For the text-containing cell, return its midpoint in (x, y) coordinate format. 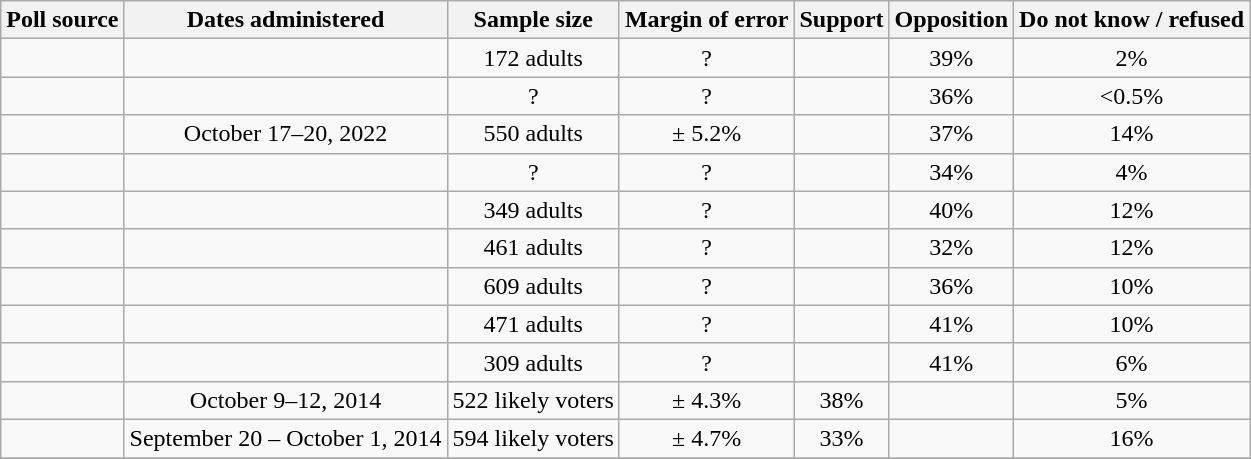
34% (951, 172)
172 adults (533, 58)
October 9–12, 2014 (286, 400)
October 17–20, 2022 (286, 134)
37% (951, 134)
38% (842, 400)
14% (1132, 134)
6% (1132, 362)
Support (842, 20)
33% (842, 438)
40% (951, 210)
522 likely voters (533, 400)
September 20 – October 1, 2014 (286, 438)
39% (951, 58)
32% (951, 248)
Sample size (533, 20)
± 4.7% (706, 438)
<0.5% (1132, 96)
4% (1132, 172)
2% (1132, 58)
471 adults (533, 324)
± 4.3% (706, 400)
550 adults (533, 134)
609 adults (533, 286)
Do not know / refused (1132, 20)
594 likely voters (533, 438)
Margin of error (706, 20)
349 adults (533, 210)
309 adults (533, 362)
Opposition (951, 20)
± 5.2% (706, 134)
16% (1132, 438)
5% (1132, 400)
Poll source (62, 20)
461 adults (533, 248)
Dates administered (286, 20)
